Output the (X, Y) coordinate of the center of the cell containing the given text.  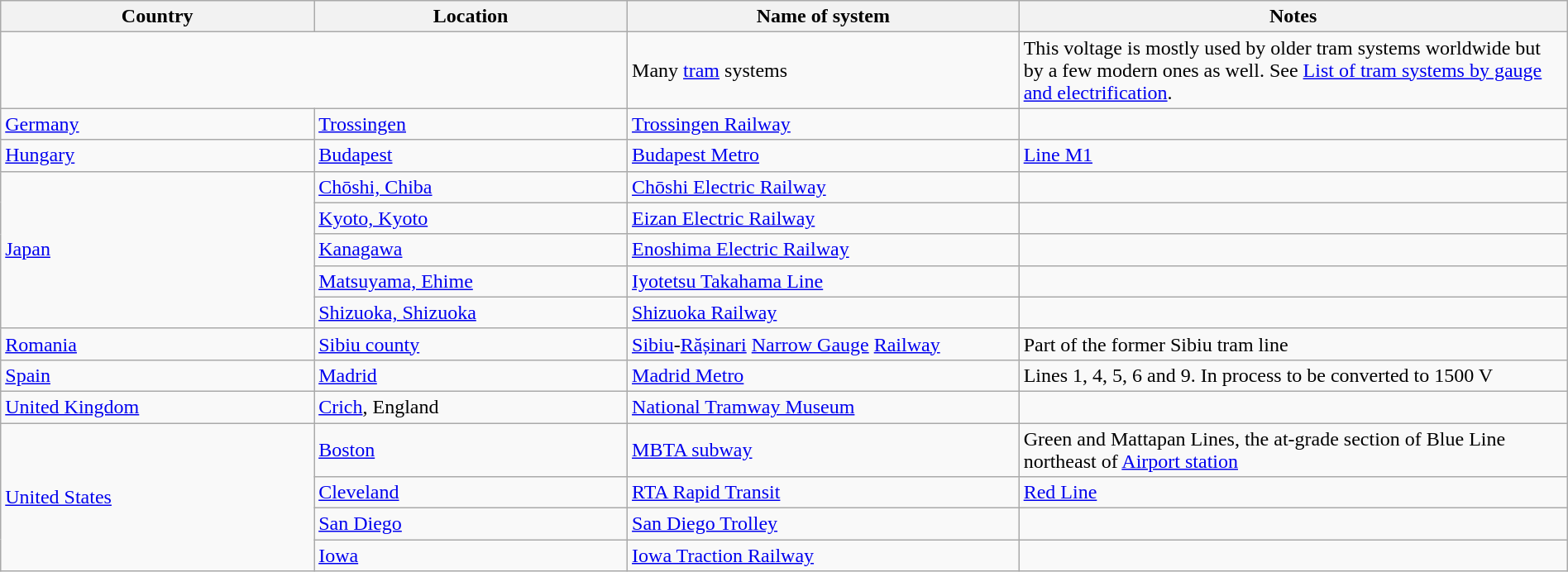
San Diego Trolley (824, 524)
United Kingdom (157, 407)
Romania (157, 344)
Madrid Metro (824, 375)
Iyotetsu Takahama Line (824, 281)
Spain (157, 375)
Budapest Metro (824, 155)
United States (157, 498)
Location (471, 17)
Part of the former Sibiu tram line (1293, 344)
MBTA subway (824, 450)
Madrid (471, 375)
Kanagawa (471, 250)
Japan (157, 250)
Iowa Traction Railway (824, 555)
Iowa (471, 555)
Shizuoka, Shizuoka (471, 312)
Trossingen Railway (824, 124)
Country (157, 17)
This voltage is mostly used by older tram systems worldwide but by a few modern ones as well. See List of tram systems by gauge and electrification. (1293, 70)
Green and Mattapan Lines, the at-grade section of Blue Line northeast of Airport station (1293, 450)
Crich, England (471, 407)
Many tram systems (824, 70)
Line M1 (1293, 155)
Name of system (824, 17)
Trossingen (471, 124)
Budapest (471, 155)
Red Line (1293, 493)
Sibiu county (471, 344)
Lines 1, 4, 5, 6 and 9. In process to be converted to 1500 V (1293, 375)
San Diego (471, 524)
Hungary (157, 155)
Shizuoka Railway (824, 312)
Chōshi Electric Railway (824, 187)
Matsuyama, Ehime (471, 281)
Germany (157, 124)
Enoshima Electric Railway (824, 250)
National Tramway Museum (824, 407)
RTA Rapid Transit (824, 493)
Eizan Electric Railway (824, 218)
Sibiu-Rășinari Narrow Gauge Railway (824, 344)
Kyoto, Kyoto (471, 218)
Notes (1293, 17)
Boston (471, 450)
Cleveland (471, 493)
Chōshi, Chiba (471, 187)
